Locate the cell with the specified text and output its (X, Y) center coordinate. 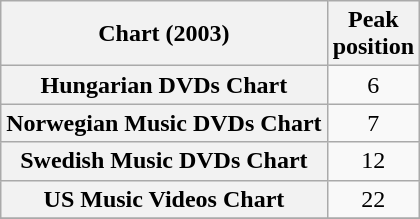
US Music Videos Chart (164, 199)
6 (373, 85)
Chart (2003) (164, 34)
22 (373, 199)
Peakposition (373, 34)
7 (373, 123)
Hungarian DVDs Chart (164, 85)
Swedish Music DVDs Chart (164, 161)
12 (373, 161)
Norwegian Music DVDs Chart (164, 123)
